Find where the given text appears and provide that cell's center as (x, y) coordinate. 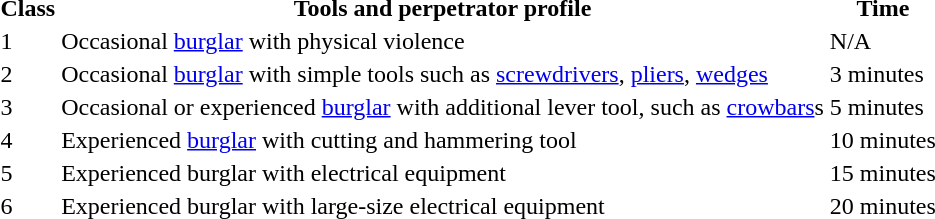
Occasional burglar with simple tools such as screwdrivers, pliers, wedges (443, 74)
Occasional burglar with physical violence (443, 41)
Occasional or experienced burglar with additional lever tool, such as crowbarss (443, 107)
Experienced burglar with electrical equipment (443, 173)
Experienced burglar with cutting and hammering tool (443, 140)
